Identify which cell holds the provided text, then report its (x, y) central coordinate. 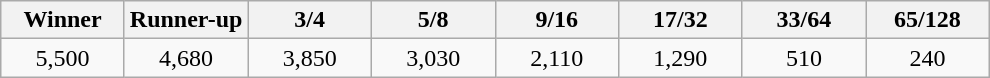
5/8 (433, 20)
Winner (63, 20)
510 (804, 58)
Runner-up (186, 20)
2,110 (557, 58)
9/16 (557, 20)
3,030 (433, 58)
17/32 (681, 20)
65/128 (928, 20)
33/64 (804, 20)
240 (928, 58)
3,850 (310, 58)
1,290 (681, 58)
3/4 (310, 20)
4,680 (186, 58)
5,500 (63, 58)
